Identify which cell holds the provided text, then report its (X, Y) central coordinate. 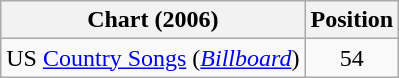
Position (352, 20)
Chart (2006) (153, 20)
54 (352, 58)
US Country Songs (Billboard) (153, 58)
